Find where the given text appears and provide that cell's center as (x, y) coordinate. 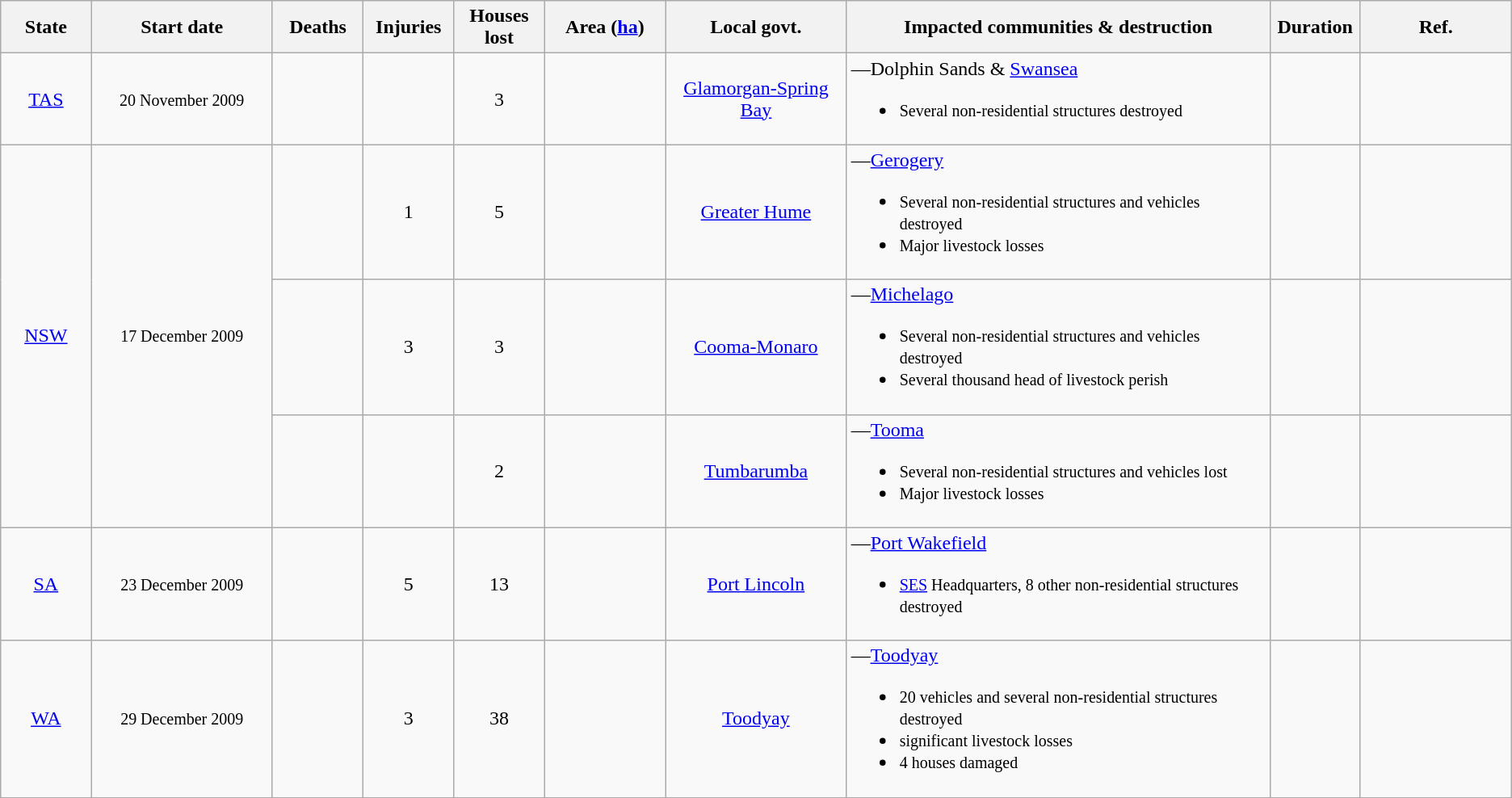
WA (46, 719)
—Toodyay20 vehicles and several non-residential structures destroyedsignificant livestock losses4 houses damaged (1058, 719)
38 (499, 719)
23 December 2009 (182, 584)
20 November 2009 (182, 99)
Deaths (317, 27)
Cooma-Monaro (756, 347)
2 (499, 471)
17 December 2009 (182, 336)
Duration (1315, 27)
Injuries (409, 27)
Start date (182, 27)
Local govt. (756, 27)
SA (46, 584)
—Port WakefieldSES Headquarters, 8 other non-residential structures destroyed (1058, 584)
1 (409, 212)
Toodyay (756, 719)
State (46, 27)
Greater Hume (756, 212)
Port Lincoln (756, 584)
TAS (46, 99)
—GerogerySeveral non-residential structures and vehicles destroyedMajor livestock losses (1058, 212)
—ToomaSeveral non-residential structures and vehicles lostMajor livestock losses (1058, 471)
Glamorgan-Spring Bay (756, 99)
—MichelagoSeveral non-residential structures and vehicles destroyedSeveral thousand head of livestock perish (1058, 347)
—Dolphin Sands & SwanseaSeveral non-residential structures destroyed (1058, 99)
Houses lost (499, 27)
NSW (46, 336)
Ref. (1436, 27)
Area (ha) (605, 27)
13 (499, 584)
29 December 2009 (182, 719)
Tumbarumba (756, 471)
Impacted communities & destruction (1058, 27)
